Scan for the cell matching the given text and deliver its [X, Y] coordinate at center. 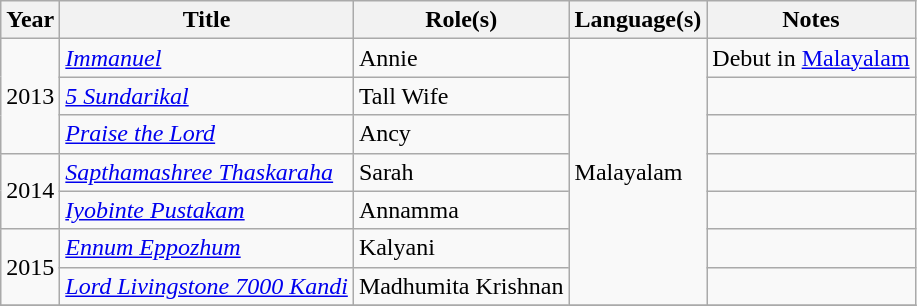
Debut in Malayalam [811, 58]
2015 [30, 267]
Notes [811, 20]
5 Sundarikal [207, 96]
Lord Livingstone 7000 Kandi [207, 286]
Iyobinte Pustakam [207, 210]
Title [207, 20]
Annie [461, 58]
Kalyani [461, 248]
Sapthamashree Thaskaraha [207, 172]
Ancy [461, 134]
Language(s) [638, 20]
Year [30, 20]
Annamma [461, 210]
Immanuel [207, 58]
2014 [30, 191]
Malayalam [638, 172]
Tall Wife [461, 96]
Role(s) [461, 20]
Sarah [461, 172]
Madhumita Krishnan [461, 286]
2013 [30, 96]
Praise the Lord [207, 134]
Ennum Eppozhum [207, 248]
